Output the [x, y] coordinate of the center of the cell containing the given text.  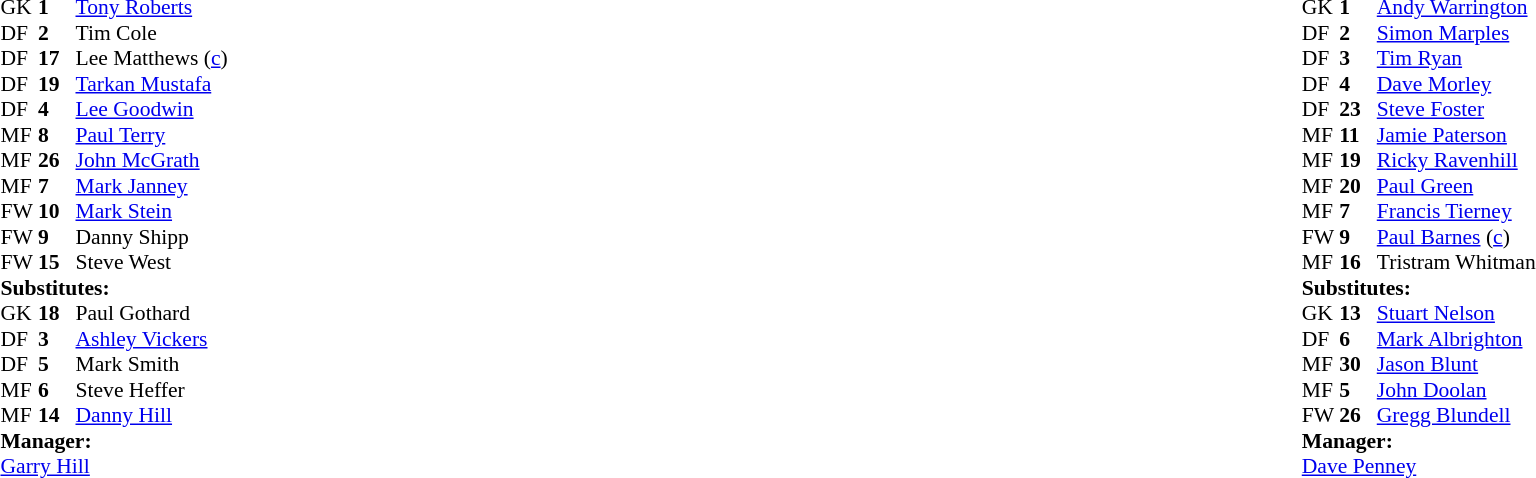
15 [57, 263]
Tarkan Mustafa [152, 84]
16 [1358, 263]
Stuart Nelson [1456, 313]
Tim Cole [152, 33]
Dave Morley [1456, 84]
Paul Green [1456, 186]
30 [1358, 365]
Danny Shipp [152, 237]
Gregg Blundell [1456, 415]
Mark Stein [152, 211]
Paul Terry [152, 135]
14 [57, 415]
John McGrath [152, 161]
8 [57, 135]
Mark Janney [152, 186]
17 [57, 59]
Lee Goodwin [152, 109]
Jamie Paterson [1456, 135]
Paul Gothard [152, 313]
10 [57, 211]
Ricky Ravenhill [1456, 161]
Tristram Whitman [1456, 263]
Mark Smith [152, 365]
John Doolan [1456, 390]
18 [57, 313]
Francis Tierney [1456, 211]
Tim Ryan [1456, 59]
23 [1358, 109]
Jason Blunt [1456, 365]
11 [1358, 135]
Ashley Vickers [152, 339]
Steve West [152, 263]
Simon Marples [1456, 33]
Mark Albrighton [1456, 339]
Steve Foster [1456, 109]
Lee Matthews (c) [152, 59]
Danny Hill [152, 415]
13 [1358, 313]
Paul Barnes (c) [1456, 237]
20 [1358, 186]
Steve Heffer [152, 390]
